Locate the cell with the specified text and output its [x, y] center coordinate. 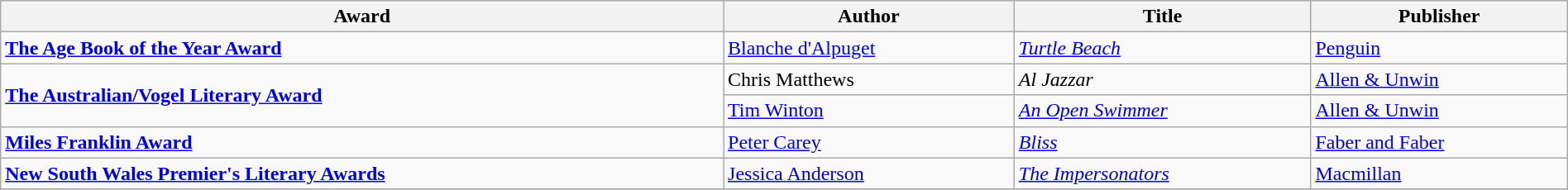
Bliss [1163, 142]
Miles Franklin Award [362, 142]
Title [1163, 17]
The Impersonators [1163, 173]
New South Wales Premier's Literary Awards [362, 173]
Award [362, 17]
Penguin [1439, 48]
Author [869, 17]
Faber and Faber [1439, 142]
Chris Matthews [869, 79]
An Open Swimmer [1163, 111]
Turtle Beach [1163, 48]
Publisher [1439, 17]
Peter Carey [869, 142]
The Age Book of the Year Award [362, 48]
Macmillan [1439, 173]
The Australian/Vogel Literary Award [362, 95]
Blanche d'Alpuget [869, 48]
Al Jazzar [1163, 79]
Tim Winton [869, 111]
Jessica Anderson [869, 173]
